Capture the cell that displays the provided text and extract its (X, Y) central coordinate. 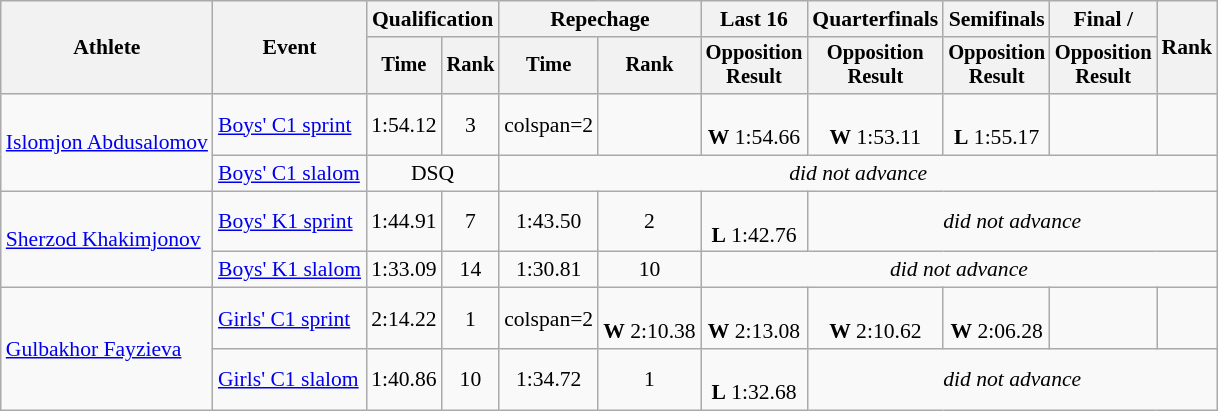
Qualification (432, 19)
1:43.50 (548, 222)
Sherzod Khakimjonov (107, 240)
W 2:06.28 (996, 318)
W 2:10.38 (649, 318)
Islomjon Abdusalomov (107, 142)
DSQ (432, 174)
1:40.86 (404, 380)
2 (649, 222)
14 (471, 270)
Girls' C1 slalom (290, 380)
Boys' C1 slalom (290, 174)
W 2:13.08 (754, 318)
Event (290, 48)
1:30.81 (548, 270)
Athlete (107, 48)
Boys' K1 slalom (290, 270)
Boys' C1 sprint (290, 124)
Repechage (600, 19)
Semifinals (996, 19)
1:54.12 (404, 124)
Last 16 (754, 19)
W 1:54.66 (754, 124)
7 (471, 222)
1:34.72 (548, 380)
W 1:53.11 (875, 124)
L 1:42.76 (754, 222)
3 (471, 124)
Quarterfinals (875, 19)
Final / (1104, 19)
1:33.09 (404, 270)
2:14.22 (404, 318)
W 2:10.62 (875, 318)
Boys' K1 sprint (290, 222)
L 1:55.17 (996, 124)
Gulbakhor Fayzieva (107, 349)
Girls' C1 sprint (290, 318)
L 1:32.68 (754, 380)
1:44.91 (404, 222)
